For the text-containing cell, return its midpoint in [x, y] coordinate format. 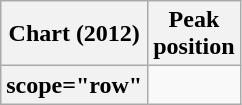
Peakposition [194, 34]
Chart (2012) [74, 34]
scope="row" [74, 85]
